Find where the given text appears and provide that cell's center as [X, Y] coordinate. 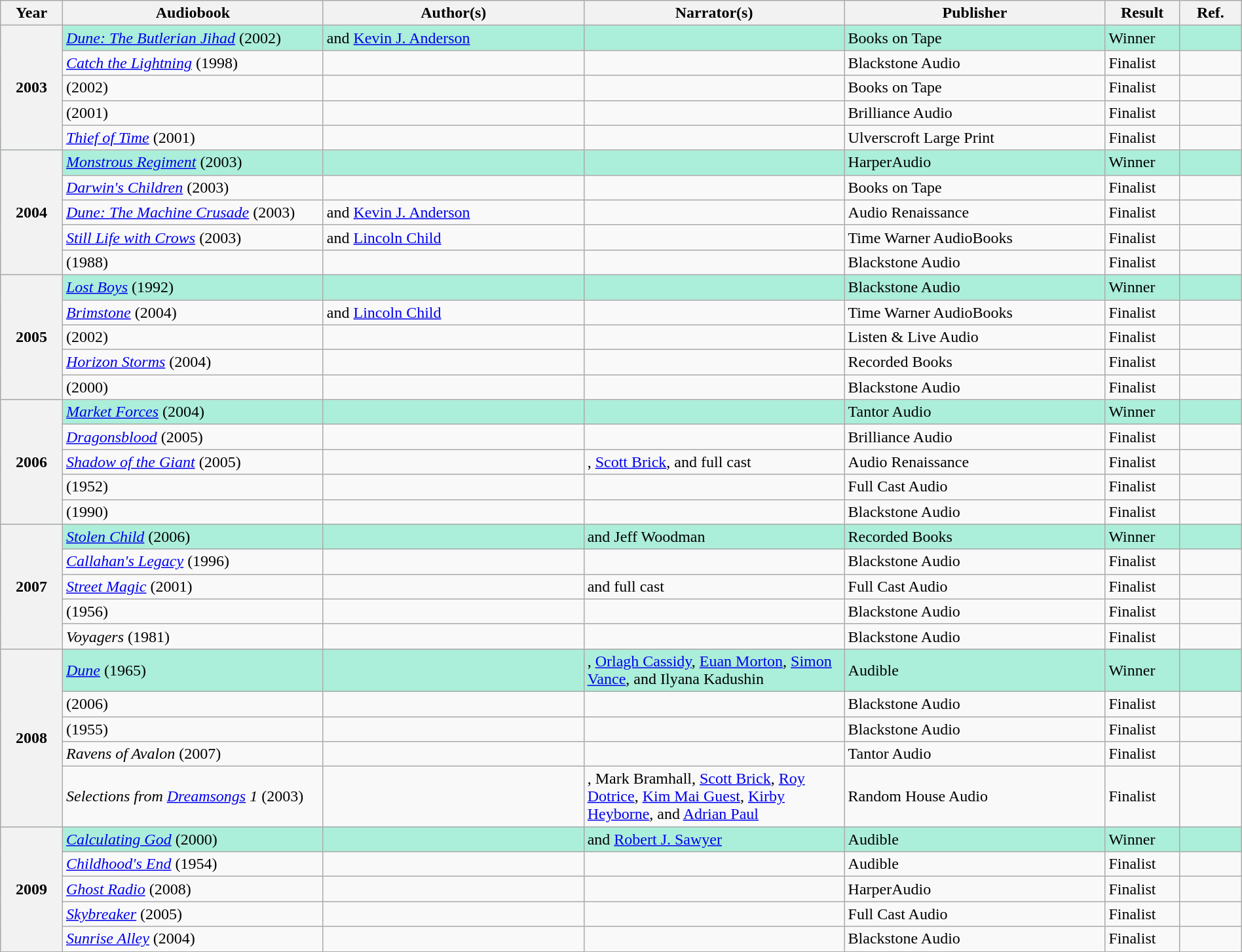
Darwin's Children (2003) [193, 187]
Thief of Time (2001) [193, 138]
(2001) [193, 113]
Dune (1965) [193, 670]
(2006) [193, 704]
, Scott Brick, and full cast [714, 462]
Ref. [1211, 13]
Year [31, 13]
Audiobook [193, 13]
Sunrise Alley (2004) [193, 939]
Shadow of the Giant (2005) [193, 462]
Callahan's Legacy (1996) [193, 562]
2004 [31, 212]
Selections from Dreamsongs 1 (2003) [193, 797]
(1955) [193, 729]
Author(s) [453, 13]
Random House Audio [975, 797]
Narrator(s) [714, 13]
Market Forces (2004) [193, 412]
Listen & Live Audio [975, 337]
2009 [31, 889]
Still Life with Crows (2003) [193, 237]
Brimstone (2004) [193, 313]
Ravens of Avalon (2007) [193, 754]
2007 [31, 586]
Horizon Storms (2004) [193, 362]
Voyagers (1981) [193, 636]
Dune: The Butlerian Jihad (2002) [193, 38]
Result [1142, 13]
(2000) [193, 387]
Ulverscroft Large Print [975, 138]
and full cast [714, 586]
Lost Boys (1992) [193, 287]
2008 [31, 738]
(1990) [193, 512]
, Mark Bramhall, Scott Brick, Roy Dotrice, Kim Mai Guest, Kirby Heyborne, and Adrian Paul [714, 797]
Dragonsblood (2005) [193, 437]
Monstrous Regiment (2003) [193, 162]
Skybreaker (2005) [193, 914]
(1952) [193, 487]
(1988) [193, 262]
Calculating God (2000) [193, 839]
Ghost Radio (2008) [193, 889]
2005 [31, 337]
Publisher [975, 13]
2006 [31, 462]
, Orlagh Cassidy, Euan Morton, Simon Vance, and Ilyana Kadushin [714, 670]
Dune: The Machine Crusade (2003) [193, 212]
Street Magic (2001) [193, 586]
and Jeff Woodman [714, 537]
Catch the Lightning (1998) [193, 63]
Stolen Child (2006) [193, 537]
and Robert J. Sawyer [714, 839]
2003 [31, 88]
Childhood's End (1954) [193, 864]
(1956) [193, 611]
